Output the [X, Y] coordinate of the center of the cell containing the given text.  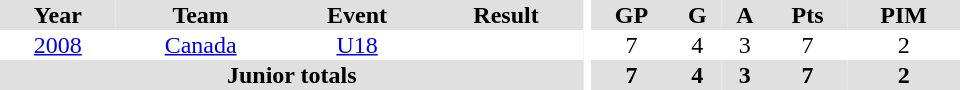
GP [631, 15]
U18 [358, 45]
Team [201, 15]
Result [506, 15]
A [745, 15]
Junior totals [292, 75]
G [698, 15]
Event [358, 15]
Pts [808, 15]
Year [58, 15]
2008 [58, 45]
PIM [904, 15]
Canada [201, 45]
